For the text-containing cell, return its midpoint in (X, Y) coordinate format. 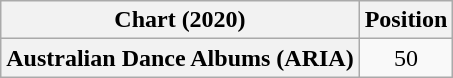
Australian Dance Albums (ARIA) (180, 58)
50 (406, 58)
Position (406, 20)
Chart (2020) (180, 20)
